Provide the (X, Y) coordinate of the cell's center where the given text is located.  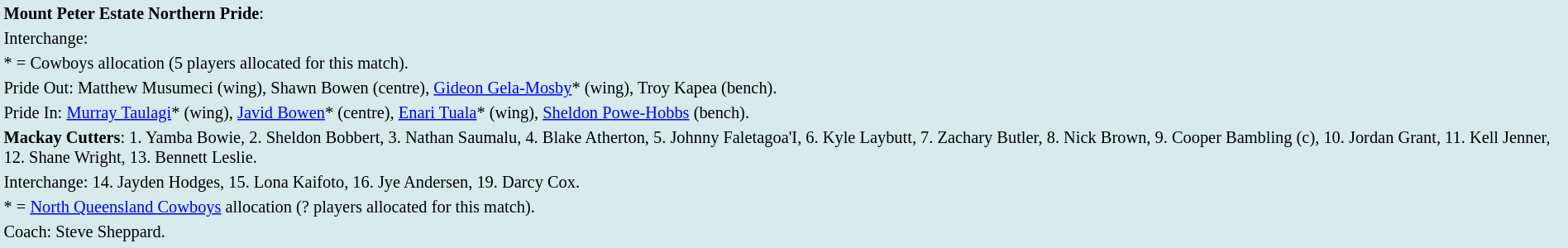
Interchange: (784, 38)
Pride In: Murray Taulagi* (wing), Javid Bowen* (centre), Enari Tuala* (wing), Sheldon Powe-Hobbs (bench). (784, 112)
* = North Queensland Cowboys allocation (? players allocated for this match). (784, 207)
Interchange: 14. Jayden Hodges, 15. Lona Kaifoto, 16. Jye Andersen, 19. Darcy Cox. (784, 182)
Pride Out: Matthew Musumeci (wing), Shawn Bowen (centre), Gideon Gela-Mosby* (wing), Troy Kapea (bench). (784, 88)
* = Cowboys allocation (5 players allocated for this match). (784, 63)
Mount Peter Estate Northern Pride: (784, 13)
Coach: Steve Sheppard. (784, 231)
